Provide the (x, y) coordinate of the cell's center where the given text is located.  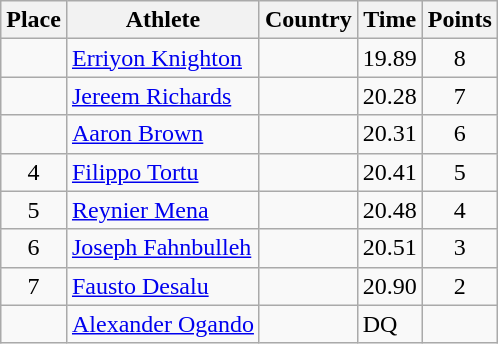
Fausto Desalu (162, 286)
Joseph Fahnbulleh (162, 248)
Jereem Richards (162, 96)
Place (34, 20)
20.28 (390, 96)
Filippo Tortu (162, 172)
2 (460, 286)
20.31 (390, 134)
Reynier Mena (162, 210)
20.90 (390, 286)
20.48 (390, 210)
Time (390, 20)
19.89 (390, 58)
Country (308, 20)
Athlete (162, 20)
Erriyon Knighton (162, 58)
Alexander Ogando (162, 324)
8 (460, 58)
20.41 (390, 172)
Aaron Brown (162, 134)
3 (460, 248)
20.51 (390, 248)
Points (460, 20)
DQ (390, 324)
